Pinpoint the cell where the given text exists, returning its (X, Y) midpoint coordinate. 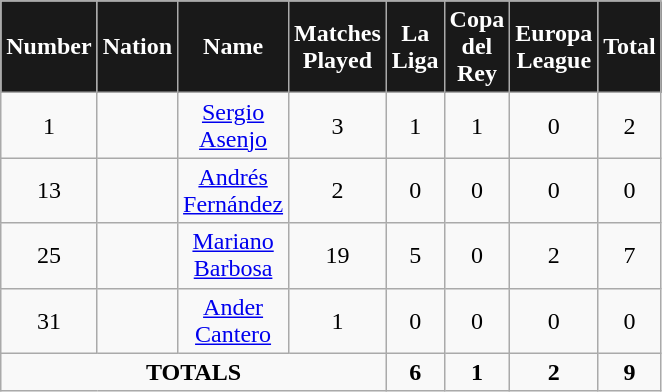
MatchesPlayed (338, 47)
Sergio Asenjo (234, 126)
19 (338, 256)
3 (338, 126)
6 (415, 372)
La Liga (415, 47)
Mariano Barbosa (234, 256)
Number (49, 47)
7 (630, 256)
31 (49, 320)
TOTALS (194, 372)
5 (415, 256)
9 (630, 372)
Andrés Fernández (234, 190)
Total (630, 47)
Europa League (554, 47)
Copa del Rey (477, 47)
Name (234, 47)
13 (49, 190)
25 (49, 256)
Ander Cantero (234, 320)
Nation (137, 47)
